Search for the cell housing the specified text and yield its [X, Y] center coordinate. 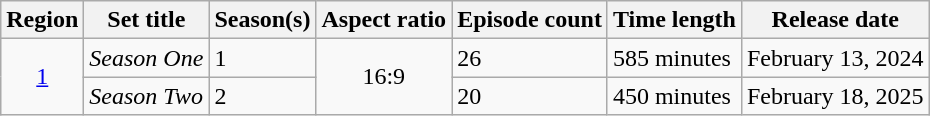
Season Two [146, 96]
Aspect ratio [384, 20]
Season One [146, 58]
16:9 [384, 77]
Time length [674, 20]
2 [262, 96]
450 minutes [674, 96]
26 [530, 58]
Episode count [530, 20]
20 [530, 96]
Release date [835, 20]
Set title [146, 20]
Region [42, 20]
Season(s) [262, 20]
585 minutes [674, 58]
February 13, 2024 [835, 58]
February 18, 2025 [835, 96]
